Identify which cell holds the provided text, then report its (x, y) central coordinate. 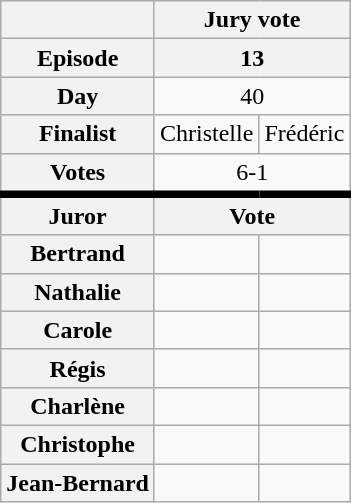
Carole (78, 330)
Juror (78, 214)
Jean-Bernard (78, 483)
13 (252, 58)
Bertrand (78, 254)
Jury vote (252, 20)
Vote (252, 214)
Christelle (206, 134)
Frédéric (304, 134)
Nathalie (78, 292)
6-1 (252, 174)
Episode (78, 58)
Votes (78, 174)
Day (78, 96)
Régis (78, 368)
Christophe (78, 444)
Finalist (78, 134)
Charlène (78, 406)
40 (252, 96)
